Identify which cell holds the provided text, then report its (X, Y) central coordinate. 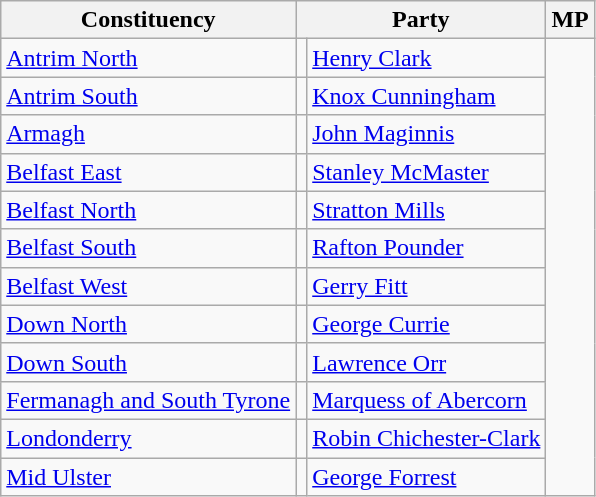
Gerry Fitt (426, 286)
Belfast North (148, 210)
Londonderry (148, 438)
Lawrence Orr (426, 362)
Marquess of Abercorn (426, 400)
Constituency (148, 20)
Antrim South (148, 96)
John Maginnis (426, 134)
Down South (148, 362)
Belfast South (148, 248)
Belfast West (148, 286)
George Currie (426, 324)
Robin Chichester-Clark (426, 438)
Down North (148, 324)
Henry Clark (426, 58)
Antrim North (148, 58)
Armagh (148, 134)
Party (421, 20)
Rafton Pounder (426, 248)
Stanley McMaster (426, 172)
George Forrest (426, 477)
MP (570, 20)
Knox Cunningham (426, 96)
Mid Ulster (148, 477)
Stratton Mills (426, 210)
Fermanagh and South Tyrone (148, 400)
Belfast East (148, 172)
